Capture the cell that displays the provided text and extract its (x, y) central coordinate. 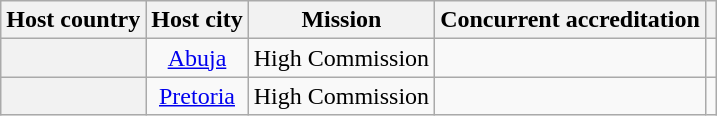
Host city (197, 20)
Concurrent accreditation (570, 20)
Abuja (197, 58)
Mission (341, 20)
Pretoria (197, 96)
Host country (74, 20)
